Extract the (x, y) coordinate from the center of the cell holding the provided text.  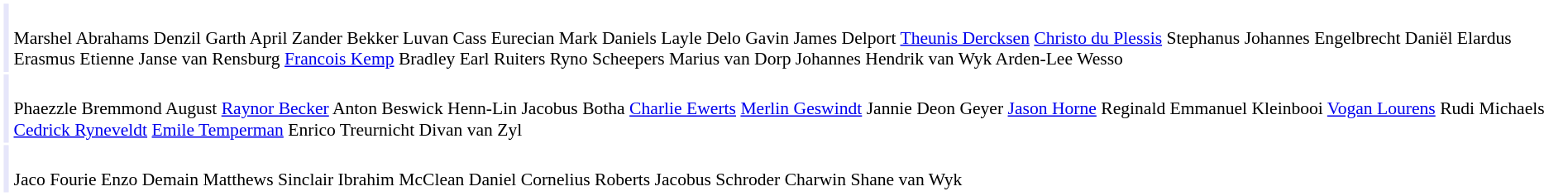
Jaco Fourie Enzo Demain Matthews Sinclair Ibrahim McClean Daniel Cornelius Roberts Jacobus Schroder Charwin Shane van Wyk (788, 169)
